Pinpoint the cell where the given text exists, returning its (x, y) midpoint coordinate. 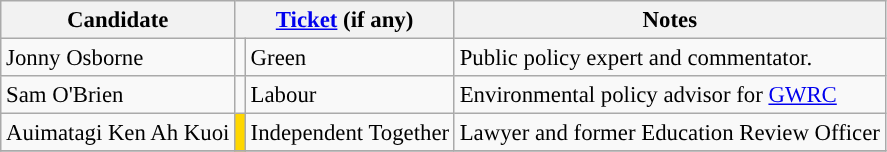
Lawyer and former Education Review Officer (670, 133)
Sam O'Brien (118, 95)
Labour (350, 95)
Jonny Osborne (118, 58)
Independent Together (350, 133)
Notes (670, 20)
Ticket (if any) (345, 20)
Environmental policy advisor for GWRC (670, 95)
Candidate (118, 20)
Auimatagi Ken Ah Kuoi (118, 133)
Green (350, 58)
Public policy expert and commentator. (670, 58)
